Locate the cell with the specified text and output its (x, y) center coordinate. 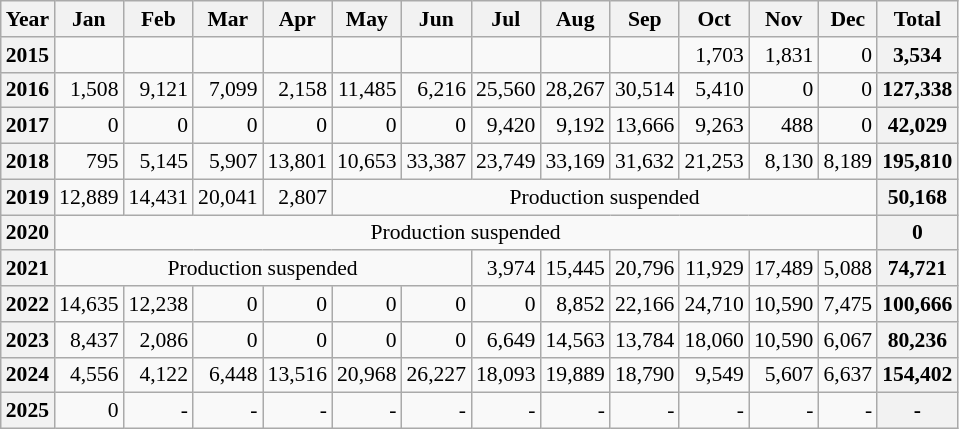
4,122 (158, 375)
22,166 (644, 304)
12,238 (158, 304)
9,192 (574, 126)
2016 (28, 90)
14,563 (574, 340)
13,516 (298, 375)
31,632 (644, 162)
9,121 (158, 90)
8,189 (848, 162)
Total (917, 19)
24,710 (714, 304)
7,099 (228, 90)
2020 (28, 233)
20,041 (228, 197)
18,790 (644, 375)
7,475 (848, 304)
488 (784, 126)
50,168 (917, 197)
3,974 (506, 269)
795 (88, 162)
Jan (88, 19)
4,556 (88, 375)
2023 (28, 340)
20,968 (366, 375)
13,801 (298, 162)
2019 (28, 197)
14,635 (88, 304)
2021 (28, 269)
18,060 (714, 340)
Sep (644, 19)
13,666 (644, 126)
5,607 (784, 375)
Jun (436, 19)
33,169 (574, 162)
18,093 (506, 375)
195,810 (917, 162)
8,852 (574, 304)
13,784 (644, 340)
17,489 (784, 269)
30,514 (644, 90)
5,907 (228, 162)
5,410 (714, 90)
6,637 (848, 375)
2,158 (298, 90)
9,420 (506, 126)
26,227 (436, 375)
Nov (784, 19)
3,534 (917, 55)
2015 (28, 55)
5,145 (158, 162)
8,130 (784, 162)
42,029 (917, 126)
12,889 (88, 197)
2024 (28, 375)
8,437 (88, 340)
14,431 (158, 197)
21,253 (714, 162)
5,088 (848, 269)
Year (28, 19)
2025 (28, 411)
Jul (506, 19)
19,889 (574, 375)
Apr (298, 19)
May (366, 19)
1,831 (784, 55)
Dec (848, 19)
2018 (28, 162)
Mar (228, 19)
9,263 (714, 126)
2017 (28, 126)
127,338 (917, 90)
1,508 (88, 90)
6,448 (228, 375)
28,267 (574, 90)
Oct (714, 19)
23,749 (506, 162)
15,445 (574, 269)
11,485 (366, 90)
10,653 (366, 162)
2,086 (158, 340)
6,649 (506, 340)
Aug (574, 19)
25,560 (506, 90)
80,236 (917, 340)
20,796 (644, 269)
6,067 (848, 340)
11,929 (714, 269)
9,549 (714, 375)
33,387 (436, 162)
2022 (28, 304)
74,721 (917, 269)
1,703 (714, 55)
100,666 (917, 304)
Feb (158, 19)
2,807 (298, 197)
6,216 (436, 90)
154,402 (917, 375)
